Return [x, y] of the center of cell containing provided text 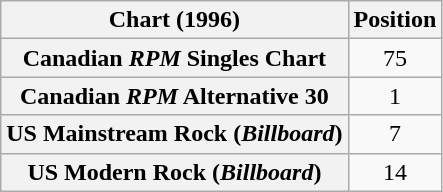
75 [395, 58]
Chart (1996) [174, 20]
14 [395, 172]
1 [395, 96]
US Mainstream Rock (Billboard) [174, 134]
Canadian RPM Alternative 30 [174, 96]
US Modern Rock (Billboard) [174, 172]
Position [395, 20]
7 [395, 134]
Canadian RPM Singles Chart [174, 58]
